Identify which cell holds the provided text, then report its [x, y] central coordinate. 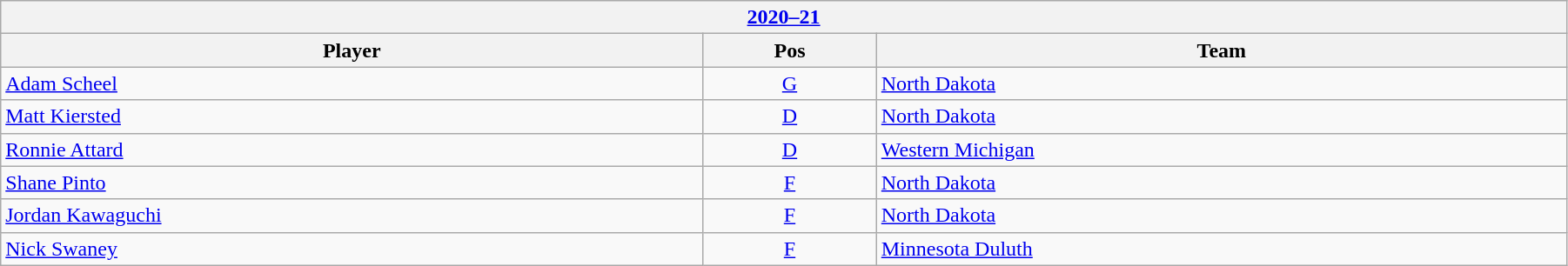
Minnesota Duluth [1222, 249]
Team [1222, 50]
Jordan Kawaguchi [352, 216]
G [790, 83]
Shane Pinto [352, 183]
Pos [790, 50]
2020–21 [784, 17]
Matt Kiersted [352, 116]
Western Michigan [1222, 150]
Player [352, 50]
Nick Swaney [352, 249]
Ronnie Attard [352, 150]
Adam Scheel [352, 83]
